Determine the [X, Y] coordinate at the center of the cell enclosing the given text.  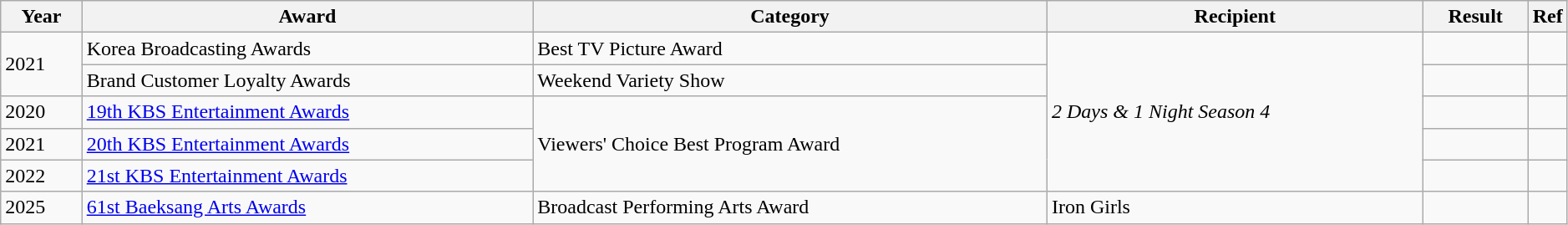
19th KBS Entertainment Awards [307, 112]
2022 [42, 176]
61st Baeksang Arts Awards [307, 207]
Iron Girls [1235, 207]
Award [307, 17]
Brand Customer Loyalty Awards [307, 80]
21st KBS Entertainment Awards [307, 176]
2 Days & 1 Night Season 4 [1235, 112]
Category [790, 17]
Result [1475, 17]
20th KBS Entertainment Awards [307, 144]
Ref [1547, 17]
2025 [42, 207]
Year [42, 17]
Best TV Picture Award [790, 49]
Weekend Variety Show [790, 80]
2020 [42, 112]
Broadcast Performing Arts Award [790, 207]
Viewers' Choice Best Program Award [790, 144]
Korea Broadcasting Awards [307, 49]
Recipient [1235, 17]
